Output the (X, Y) coordinate of the center of the cell containing the given text.  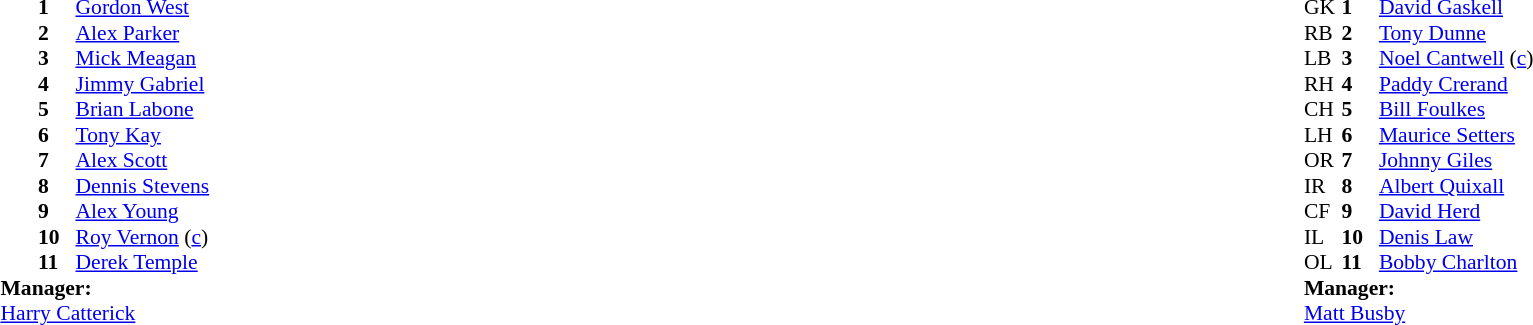
IL (1323, 237)
RB (1323, 33)
Brian Labone (143, 109)
OR (1323, 161)
Manager: (104, 288)
CH (1323, 109)
Alex Young (143, 211)
LB (1323, 59)
RH (1323, 84)
Alex Scott (143, 161)
LH (1323, 135)
Roy Vernon (c) (143, 237)
Jimmy Gabriel (143, 84)
Tony Kay (143, 135)
Alex Parker (143, 33)
Derek Temple (143, 263)
Mick Meagan (143, 59)
OL (1323, 263)
IR (1323, 186)
Dennis Stevens (143, 186)
CF (1323, 211)
